Determine the [x, y] coordinate at the center of the cell enclosing the given text.  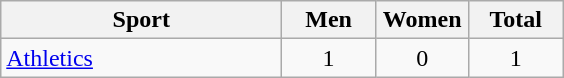
Sport [142, 20]
Men [329, 20]
Total [516, 20]
0 [422, 58]
Women [422, 20]
Athletics [142, 58]
